Pinpoint the cell where the given text exists, returning its (x, y) midpoint coordinate. 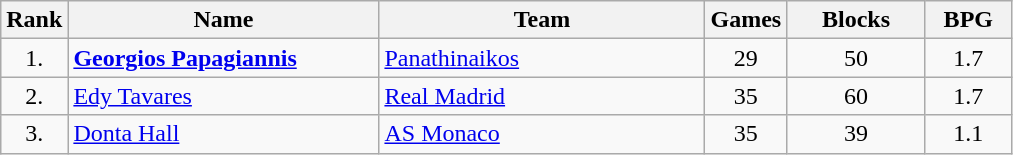
1. (34, 58)
Donta Hall (224, 134)
Georgios Papagiannis (224, 58)
50 (856, 58)
Real Madrid (542, 96)
29 (746, 58)
2. (34, 96)
39 (856, 134)
60 (856, 96)
Blocks (856, 20)
Panathinaikos (542, 58)
Edy Tavares (224, 96)
AS Monaco (542, 134)
Games (746, 20)
1.1 (968, 134)
Team (542, 20)
Rank (34, 20)
BPG (968, 20)
3. (34, 134)
Name (224, 20)
